From the cell containing the given text, extract its center point as (X, Y) coordinate. 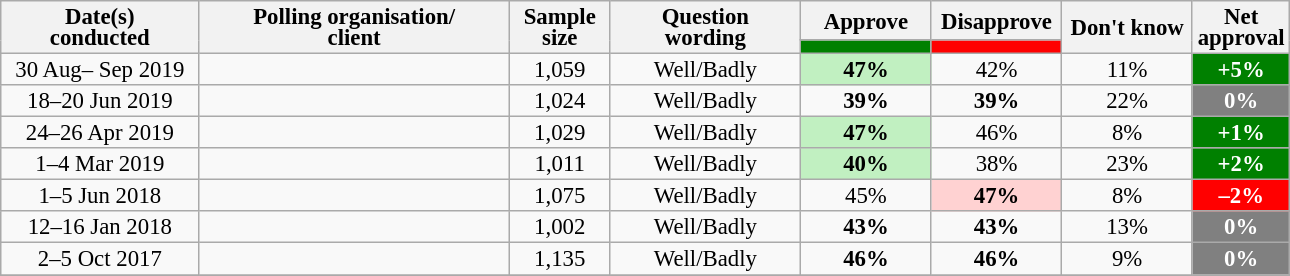
40% (866, 164)
1,135 (560, 259)
1,024 (560, 101)
+5% (1241, 70)
1,029 (560, 133)
Don't know (1128, 28)
Polling organisation/client (354, 28)
12–16 Jan 2018 (100, 228)
Date(s)conducted (100, 28)
2–5 Oct 2017 (100, 259)
Net approval (1241, 28)
42% (996, 70)
24–26 Apr 2019 (100, 133)
+1% (1241, 133)
38% (996, 164)
1–4 Mar 2019 (100, 164)
30 Aug– Sep 2019 (100, 70)
1,011 (560, 164)
23% (1128, 164)
1–5 Jun 2018 (100, 196)
1,059 (560, 70)
45% (866, 196)
13% (1128, 228)
22% (1128, 101)
Disapprove (996, 20)
Questionwording (706, 28)
9% (1128, 259)
1,075 (560, 196)
+2% (1241, 164)
1,002 (560, 228)
Sample size (560, 28)
Approve (866, 20)
11% (1128, 70)
18–20 Jun 2019 (100, 101)
–2% (1241, 196)
